Return (x, y) of the center of cell containing provided text 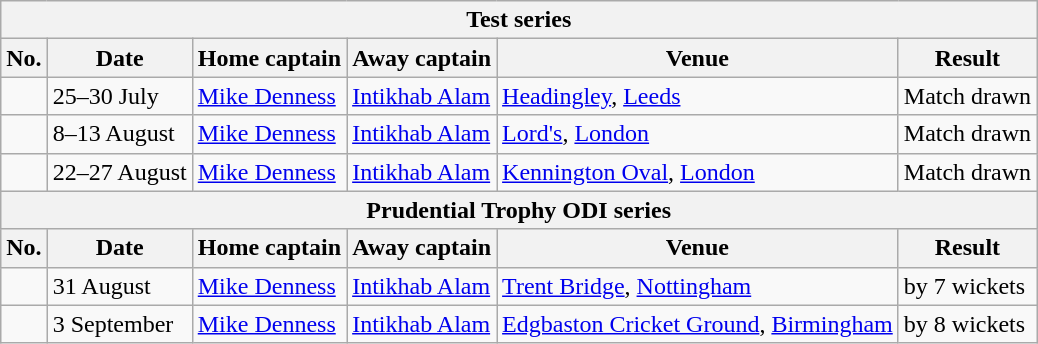
3 September (120, 324)
by 8 wickets (967, 324)
Lord's, London (698, 134)
8–13 August (120, 134)
Trent Bridge, Nottingham (698, 286)
22–27 August (120, 172)
31 August (120, 286)
Edgbaston Cricket Ground, Birmingham (698, 324)
25–30 July (120, 96)
Headingley, Leeds (698, 96)
Test series (519, 20)
by 7 wickets (967, 286)
Prudential Trophy ODI series (519, 210)
Kennington Oval, London (698, 172)
